Capture the cell that displays the provided text and extract its (X, Y) central coordinate. 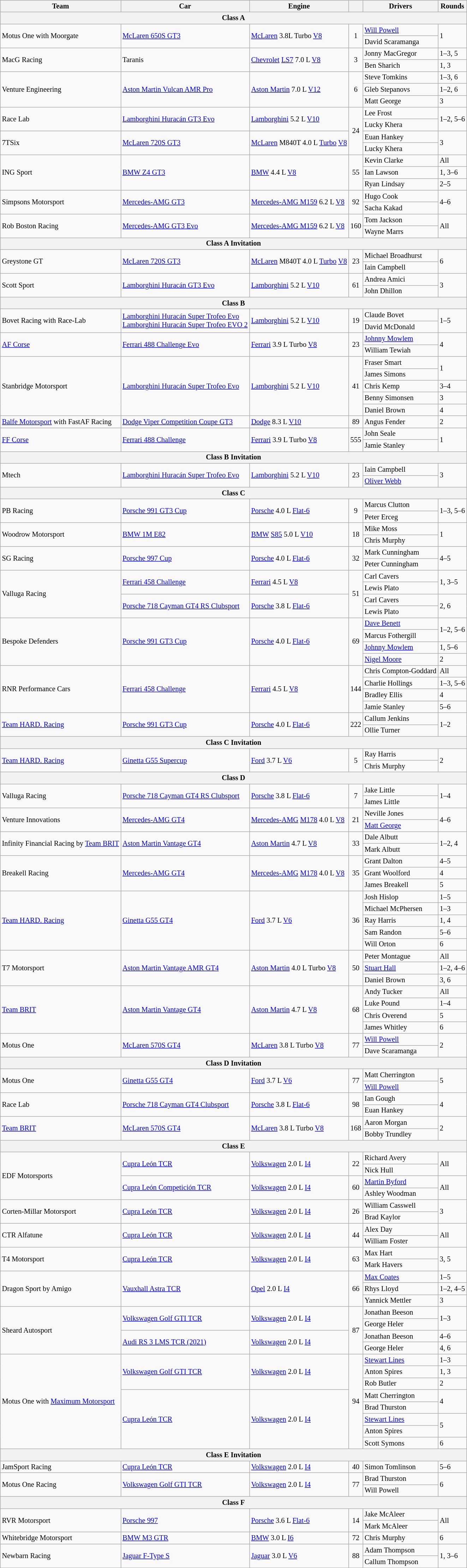
AF Corse (61, 344)
BMW M3 GTR (185, 1538)
Steve Tomkins (400, 77)
35 (356, 873)
Class E (234, 1146)
Dragon Sport by Amigo (61, 1289)
44 (356, 1235)
66 (356, 1289)
David Scaramanga (400, 42)
Rhys Lloyd (400, 1289)
FF Corse (61, 440)
98 (356, 1104)
Mark Havers (400, 1265)
James Whitley (400, 1027)
Martin Byford (400, 1182)
21 (356, 819)
James Simons (400, 374)
Aaron Morgan (400, 1122)
Porsche 3.6 L Flat-6 (299, 1520)
Infinity Financial Racing by Team BRIT (61, 843)
7TSix (61, 143)
McLaren 650S GT3 (185, 36)
Grant Woolford (400, 873)
Car (185, 6)
SG Racing (61, 558)
Michael Broadhurst (400, 255)
Taranis (185, 59)
Dave Scaramanga (400, 1051)
Peter Montague (400, 956)
Dodge Viper Competition Coupe GT3 (185, 422)
14 (356, 1520)
160 (356, 226)
Aston Martin Vulcan AMR Pro (185, 89)
Porsche 997 Cup (185, 558)
Whitebridge Motorsport (61, 1538)
Corten-Millar Motorsport (61, 1212)
William Tewiah (400, 350)
John Dhillon (400, 291)
Hugo Cook (400, 196)
89 (356, 422)
RVR Motorsport (61, 1520)
Bobby Trundley (400, 1134)
RNR Performance Cars (61, 689)
3, 5 (453, 1259)
94 (356, 1401)
Marcus Fothergill (400, 635)
Mtech (61, 475)
Ollie Turner (400, 730)
Adam Thompson (400, 1550)
Peter Cunningham (400, 564)
40 (356, 1467)
Callum Thompson (400, 1562)
Nigel Moore (400, 659)
T4 Motorsport (61, 1259)
Grant Dalton (400, 861)
Wayne Marrs (400, 232)
Luke Pound (400, 1003)
41 (356, 386)
36 (356, 921)
Fraser Smart (400, 362)
CTR Alfatune (61, 1235)
Ginetta G55 Supercup (185, 760)
Motus One with Moorgate (61, 36)
24 (356, 131)
Aston Martin 7.0 L V12 (299, 89)
Class A (234, 18)
50 (356, 968)
19 (356, 320)
Dodge 8.3 L V10 (299, 422)
63 (356, 1259)
Gleb Stepanovs (400, 89)
Max Coates (400, 1277)
Neville Jones (400, 814)
Cupra León Competición TCR (185, 1188)
32 (356, 558)
Rounds (453, 6)
1, 3–5 (453, 582)
18 (356, 534)
Benny Simonsen (400, 398)
1–2, 4–6 (453, 968)
Motus One Racing (61, 1485)
Jaguar 3.0 L V6 (299, 1556)
2, 6 (453, 605)
4, 6 (453, 1348)
168 (356, 1128)
87 (356, 1330)
Oliver Webb (400, 481)
Ferrari 488 Challenge (185, 440)
Dale Albutt (400, 837)
69 (356, 641)
144 (356, 689)
Peter Erceg (400, 517)
Class B Invitation (234, 457)
1–2, 4–5 (453, 1289)
James Breakell (400, 885)
Jaguar F-Type S (185, 1556)
Jonny MacGregor (400, 54)
Rob Boston Racing (61, 226)
Chris Overend (400, 1015)
1, 4 (453, 921)
Jake Little (400, 790)
51 (356, 594)
ING Sport (61, 172)
Drivers (400, 6)
Class E Invitation (234, 1455)
Ferrari 488 Challenge Evo (185, 344)
Woodrow Motorsport (61, 534)
T7 Motorsport (61, 968)
61 (356, 285)
Mercedes-AMG GT3 (185, 202)
7 (356, 796)
Jake McAleer (400, 1514)
EDF Motorsports (61, 1176)
Mark Cunningham (400, 553)
22 (356, 1164)
Nick Hull (400, 1170)
Class D Invitation (234, 1063)
Simon Tomlinson (400, 1467)
Class C Invitation (234, 742)
Andy Tucker (400, 992)
Aston Martin Vantage AMR GT4 (185, 968)
BMW 1M E82 (185, 534)
Max Hart (400, 1253)
Ian Lawson (400, 173)
Balfe Motorsport with FastAF Racing (61, 422)
Michael McPhersen (400, 909)
John Seale (400, 434)
Scott Symons (400, 1443)
Vauxhall Astra TCR (185, 1289)
Sacha Kakad (400, 208)
Lamborghini Huracán Super Trofeo Evo Lamborghini Huracán Super Trofeo EVO 2 (185, 320)
BMW 4.4 L V8 (299, 172)
60 (356, 1188)
Dave Benett (400, 623)
Ben Sharich (400, 66)
William Casswell (400, 1206)
26 (356, 1212)
Kevin Clarke (400, 161)
Alex Day (400, 1229)
222 (356, 725)
Mark McAleer (400, 1526)
2–5 (453, 184)
Callum Jenkins (400, 719)
Greystone GT (61, 261)
1–2, 4 (453, 843)
JamSport Racing (61, 1467)
BMW 3.0 L I6 (299, 1538)
1, 5–6 (453, 647)
PB Racing (61, 511)
Porsche 718 Cayman GT4 Clubsport (185, 1104)
Ian Gough (400, 1099)
Ryan Lindsay (400, 184)
Chris Compton-Goddard (400, 671)
68 (356, 1010)
Rob Butler (400, 1383)
BMW Z4 GT3 (185, 172)
Mike Moss (400, 529)
Brad Kaylor (400, 1217)
555 (356, 440)
BMW S85 5.0 L V10 (299, 534)
Aston Martin 4.0 L Turbo V8 (299, 968)
88 (356, 1556)
Mercedes-AMG GT3 Evo (185, 226)
Chris Kemp (400, 386)
Stanbridge Motorsport (61, 386)
9 (356, 511)
Scott Sport (61, 285)
Tom Jackson (400, 220)
Audi RS 3 LMS TCR (2021) (185, 1342)
72 (356, 1538)
Josh Hislop (400, 897)
33 (356, 843)
James Little (400, 802)
Class A Invitation (234, 243)
3–4 (453, 386)
92 (356, 202)
Lee Frost (400, 113)
Sheard Autosport (61, 1330)
Venture Engineering (61, 89)
Motus One with Maximum Motorsport (61, 1401)
Class C (234, 493)
McLaren 3.8L Turbo V8 (299, 36)
Mark Albutt (400, 849)
Angus Fender (400, 422)
Breakell Racing (61, 873)
Charlie Hollings (400, 683)
55 (356, 172)
1–3, 5 (453, 54)
3, 6 (453, 980)
David McDonald (400, 327)
Class B (234, 303)
Ashley Woodman (400, 1194)
Class F (234, 1502)
Sam Randon (400, 933)
Simpsons Motorsport (61, 202)
Marcus Clutton (400, 505)
1–2, 6 (453, 89)
Bespoke Defenders (61, 641)
Bovet Racing with Race-Lab (61, 320)
William Foster (400, 1241)
Bradley Ellis (400, 695)
Opel 2.0 L I4 (299, 1289)
Andrea Amici (400, 279)
Stuart Hall (400, 968)
Porsche 997 (185, 1520)
Yannick Mettler (400, 1301)
Will Orton (400, 944)
Claude Bovet (400, 315)
Newbarn Racing (61, 1556)
Venture Innovations (61, 819)
MacG Racing (61, 59)
1–2 (453, 725)
Class D (234, 778)
Richard Avery (400, 1158)
Chevrolet LS7 7.0 L V8 (299, 59)
Engine (299, 6)
Team (61, 6)
1–3, 6 (453, 77)
